Scan for the cell matching the given text and deliver its (x, y) coordinate at center. 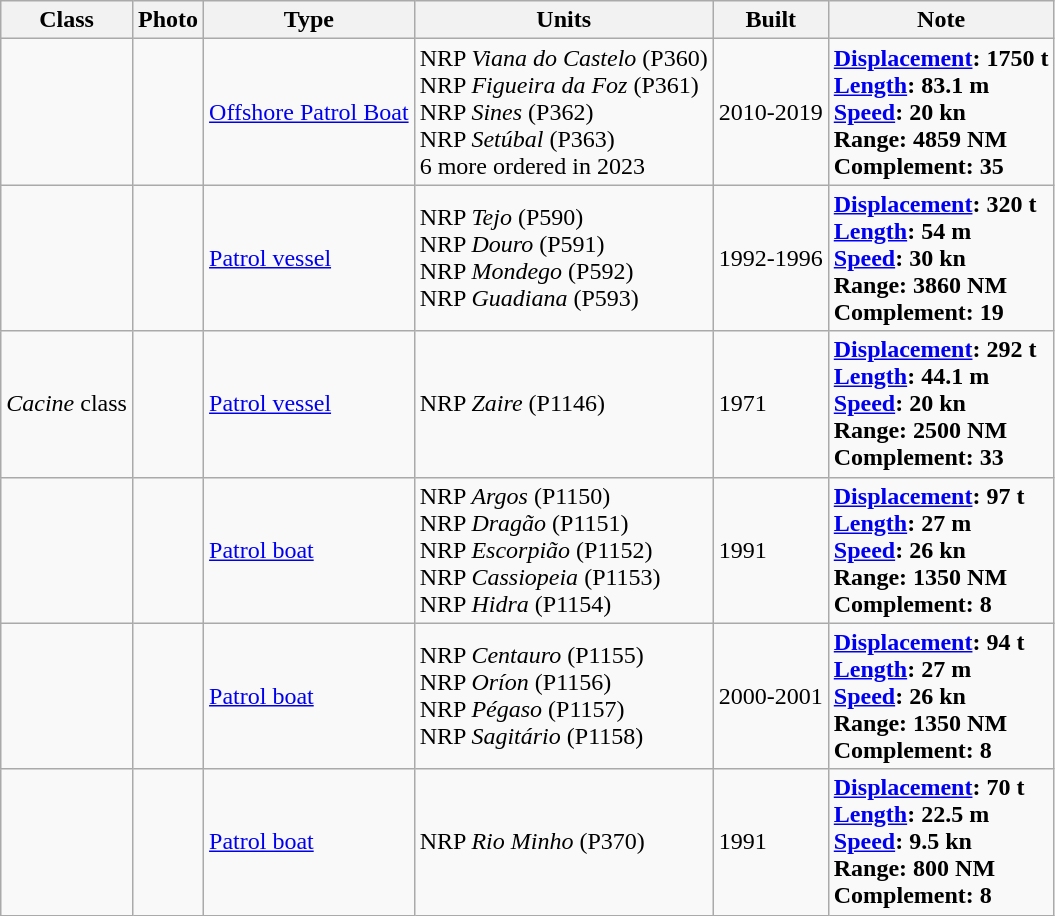
Displacement: 94 tLength: 27 mSpeed: 26 knRange: 1350 NMComplement: 8 (941, 696)
NRP Tejo (P590)NRP Douro (P591)NRP Mondego (P592)NRP Guadiana (P593) (564, 258)
NRP Argos (P1150)NRP Dragão (P1151)NRP Escorpião (P1152)NRP Cassiopeia (P1153)NRP Hidra (P1154) (564, 550)
Note (941, 20)
NRP Viana do Castelo (P360)NRP Figueira da Foz (P361)NRP Sines (P362)NRP Setúbal (P363)6 more ordered in 2023 (564, 112)
Cacine class (67, 404)
Displacement: 70 tLength: 22.5 mSpeed: 9.5 knRange: 800 NMComplement: 8 (941, 842)
1992-1996 (770, 258)
NRP Centauro (P1155)NRP Oríon (P1156)NRP Pégaso (P1157)NRP Sagitário (P1158) (564, 696)
NRP Zaire (P1146) (564, 404)
Photo (168, 20)
2000-2001 (770, 696)
Displacement: 320 tLength: 54 mSpeed: 30 knRange: 3860 NMComplement: 19 (941, 258)
Type (310, 20)
Class (67, 20)
Displacement: 97 tLength: 27 mSpeed: 26 knRange: 1350 NMComplement: 8 (941, 550)
Built (770, 20)
NRP Rio Minho (P370) (564, 842)
Displacement: 1750 tLength: 83.1 mSpeed: 20 knRange: 4859 NMComplement: 35 (941, 112)
Offshore Patrol Boat (310, 112)
Units (564, 20)
1971 (770, 404)
2010-2019 (770, 112)
Displacement: 292 tLength: 44.1 mSpeed: 20 knRange: 2500 NMComplement: 33 (941, 404)
